Scan for the cell matching the given text and deliver its (x, y) coordinate at center. 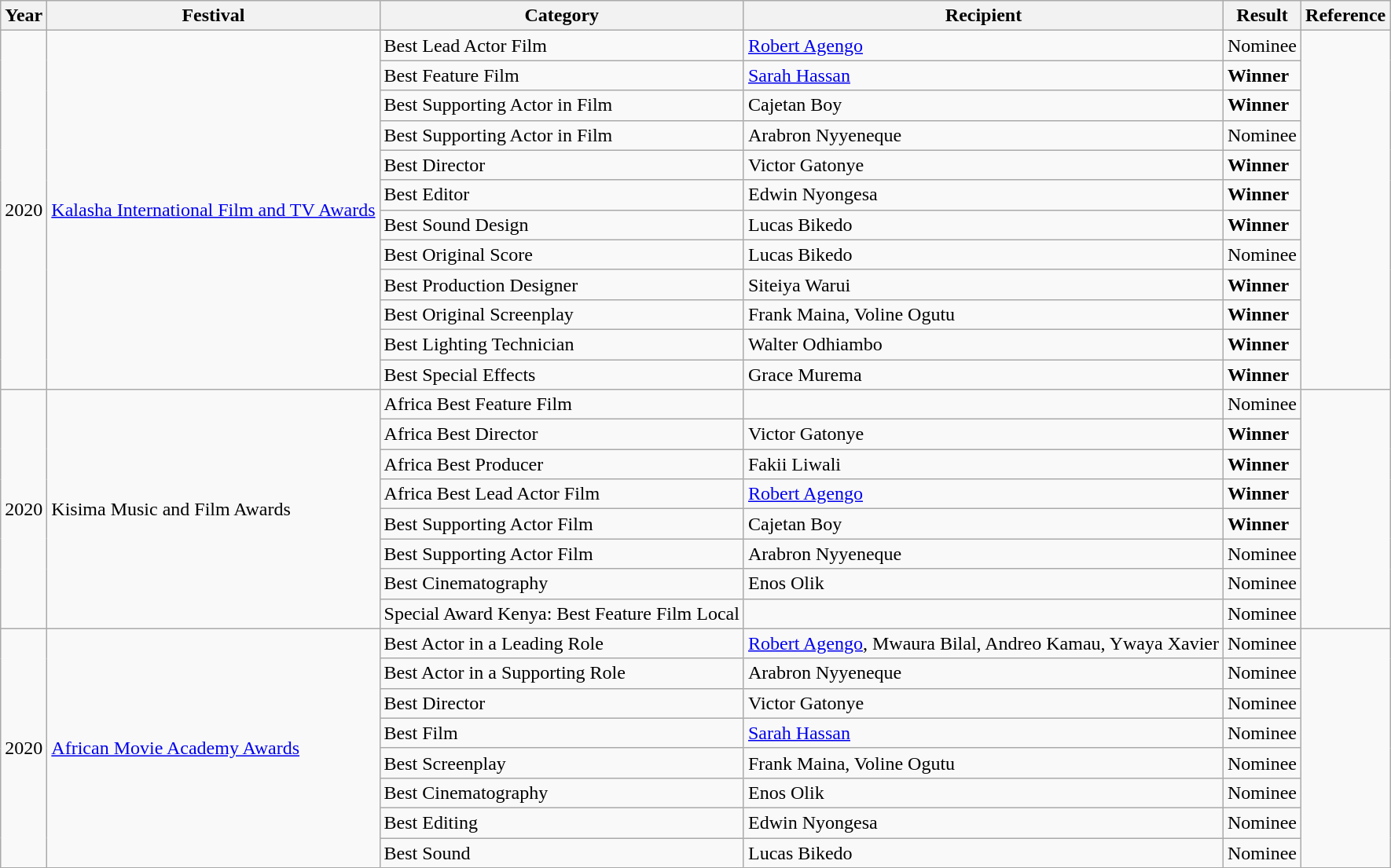
Best Editing (561, 822)
Robert Agengo, Mwaura Bilal, Andreo Kamau, Ywaya Xavier (983, 643)
Africa Best Producer (561, 464)
Kisima Music and Film Awards (214, 509)
Reference (1345, 16)
Best Editor (561, 195)
Best Original Screenplay (561, 314)
Festival (214, 16)
Best Lighting Technician (561, 344)
Category (561, 16)
Siteiya Warui (983, 284)
Best Film (561, 733)
Kalasha International Film and TV Awards (214, 211)
Best Actor in a Leading Role (561, 643)
Best Sound (561, 852)
Best Sound Design (561, 225)
Result (1262, 16)
Walter Odhiambo (983, 344)
Best Production Designer (561, 284)
Year (24, 16)
Best Special Effects (561, 375)
Best Feature Film (561, 75)
Grace Murema (983, 375)
Fakii Liwali (983, 464)
Best Lead Actor Film (561, 46)
Best Original Score (561, 255)
Special Award Kenya: Best Feature Film Local (561, 613)
Best Screenplay (561, 763)
Africa Best Director (561, 434)
Recipient (983, 16)
Africa Best Feature Film (561, 405)
Best Actor in a Supporting Role (561, 673)
Africa Best Lead Actor Film (561, 494)
African Movie Academy Awards (214, 748)
